Output the (x, y) coordinate of the center of the cell containing the given text.  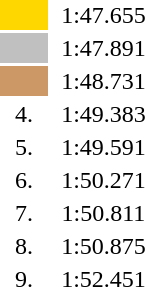
7. (24, 213)
5. (24, 147)
4. (24, 114)
6. (24, 180)
8. (24, 246)
